Return the [x, y] coordinate for the center point of the cell that contains the specified text.  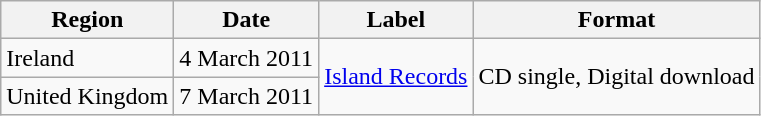
Island Records [396, 77]
7 March 2011 [246, 96]
United Kingdom [88, 96]
Date [246, 20]
Format [616, 20]
4 March 2011 [246, 58]
CD single, Digital download [616, 77]
Label [396, 20]
Region [88, 20]
Ireland [88, 58]
